Identify which cell holds the provided text, then report its [x, y] central coordinate. 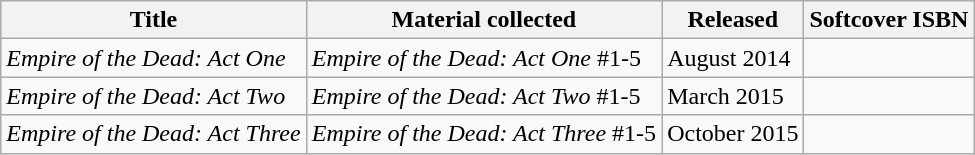
Softcover ISBN [889, 20]
March 2015 [733, 96]
Released [733, 20]
Material collected [484, 20]
Empire of the Dead: Act One #1-5 [484, 58]
Empire of the Dead: Act Three #1-5 [484, 134]
Empire of the Dead: Act One [154, 58]
Title [154, 20]
August 2014 [733, 58]
October 2015 [733, 134]
Empire of the Dead: Act Two #1-5 [484, 96]
Empire of the Dead: Act Three [154, 134]
Empire of the Dead: Act Two [154, 96]
